Provide the (X, Y) coordinate of the cell's center where the given text is located.  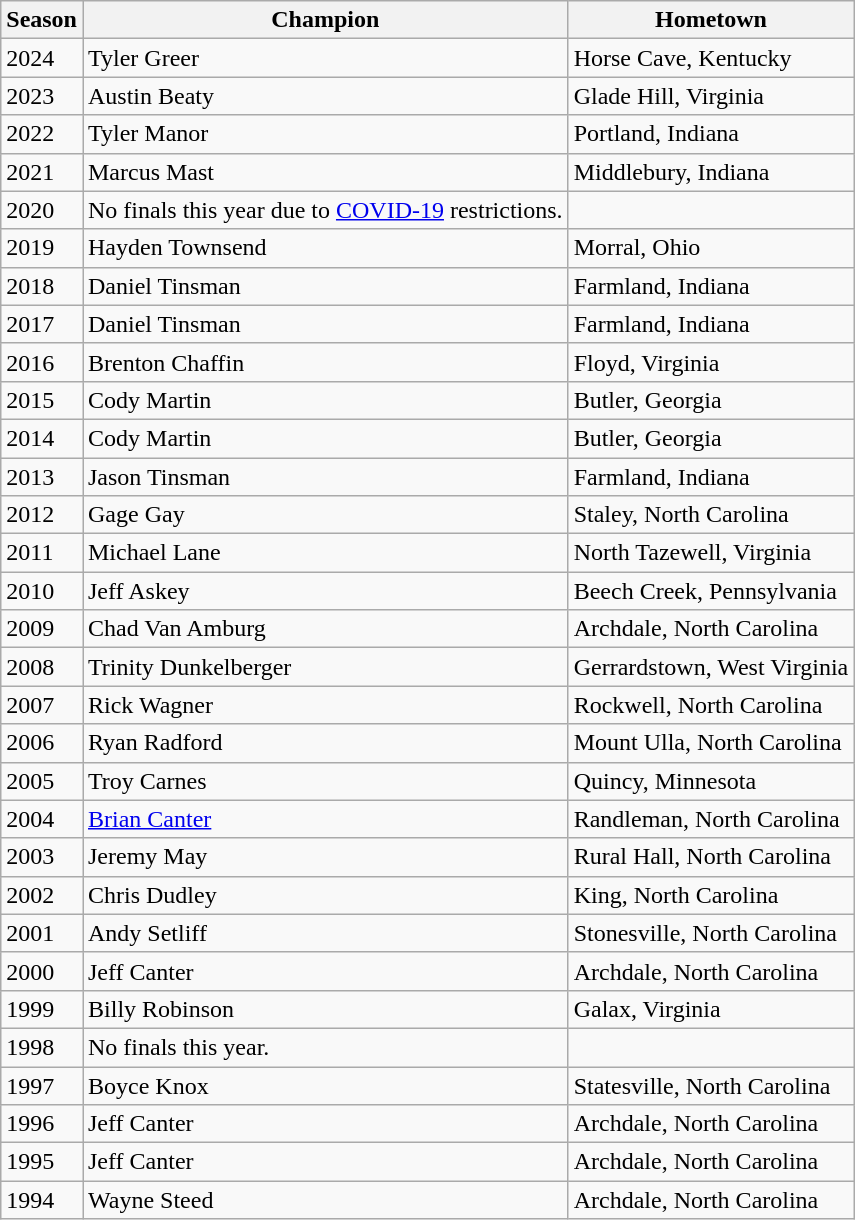
Chad Van Amburg (325, 629)
Gage Gay (325, 515)
2005 (42, 781)
2024 (42, 58)
2008 (42, 667)
Jeremy May (325, 857)
Jason Tinsman (325, 477)
1996 (42, 1124)
2023 (42, 96)
Hayden Townsend (325, 248)
Hometown (711, 20)
Middlebury, Indiana (711, 172)
Brian Canter (325, 819)
2003 (42, 857)
Floyd, Virginia (711, 362)
No finals this year. (325, 1047)
Troy Carnes (325, 781)
Marcus Mast (325, 172)
Portland, Indiana (711, 134)
Morral, Ohio (711, 248)
Austin Beaty (325, 96)
Galax, Virginia (711, 1009)
Tyler Greer (325, 58)
Chris Dudley (325, 895)
No finals this year due to COVID-19 restrictions. (325, 210)
2006 (42, 743)
Rockwell, North Carolina (711, 705)
Tyler Manor (325, 134)
Trinity Dunkelberger (325, 667)
2009 (42, 629)
1994 (42, 1200)
1995 (42, 1162)
2020 (42, 210)
2004 (42, 819)
Mount Ulla, North Carolina (711, 743)
Michael Lane (325, 553)
Statesville, North Carolina (711, 1085)
Champion (325, 20)
1997 (42, 1085)
2018 (42, 286)
Quincy, Minnesota (711, 781)
2014 (42, 438)
2002 (42, 895)
2010 (42, 591)
Stonesville, North Carolina (711, 933)
Brenton Chaffin (325, 362)
2011 (42, 553)
Jeff Askey (325, 591)
Ryan Radford (325, 743)
2021 (42, 172)
Glade Hill, Virginia (711, 96)
Wayne Steed (325, 1200)
Boyce Knox (325, 1085)
2012 (42, 515)
2015 (42, 400)
Andy Setliff (325, 933)
1999 (42, 1009)
Beech Creek, Pennsylvania (711, 591)
2013 (42, 477)
Staley, North Carolina (711, 515)
Horse Cave, Kentucky (711, 58)
King, North Carolina (711, 895)
Rick Wagner (325, 705)
Billy Robinson (325, 1009)
2007 (42, 705)
North Tazewell, Virginia (711, 553)
2017 (42, 324)
2022 (42, 134)
2016 (42, 362)
Season (42, 20)
Randleman, North Carolina (711, 819)
Rural Hall, North Carolina (711, 857)
2000 (42, 971)
Gerrardstown, West Virginia (711, 667)
2001 (42, 933)
2019 (42, 248)
1998 (42, 1047)
